Locate the cell with the specified text and output its [X, Y] center coordinate. 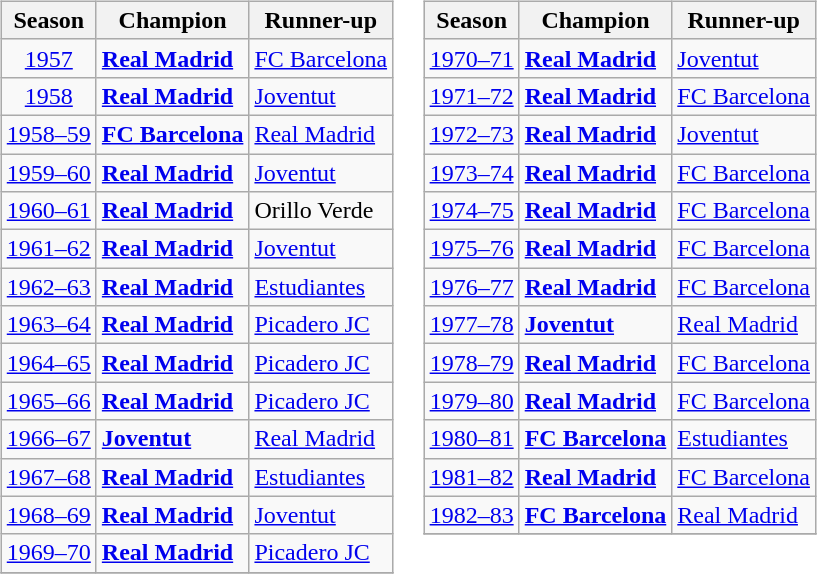
1976–77 [472, 287]
1959–60 [48, 173]
1962–63 [48, 287]
1981–82 [472, 477]
1974–75 [472, 211]
1973–74 [472, 173]
1972–73 [472, 134]
Orillo Verde [321, 211]
1963–64 [48, 325]
1968–69 [48, 515]
1967–68 [48, 477]
1966–67 [48, 439]
1969–70 [48, 553]
1980–81 [472, 439]
1964–65 [48, 363]
1958–59 [48, 134]
1975–76 [472, 249]
1979–80 [472, 401]
1960–61 [48, 211]
1957 [48, 58]
1970–71 [472, 58]
1978–79 [472, 363]
1971–72 [472, 96]
1965–66 [48, 401]
1961–62 [48, 249]
1958 [48, 96]
1977–78 [472, 325]
1982–83 [472, 515]
